Return the [X, Y] coordinate for the center point of the cell that contains the specified text.  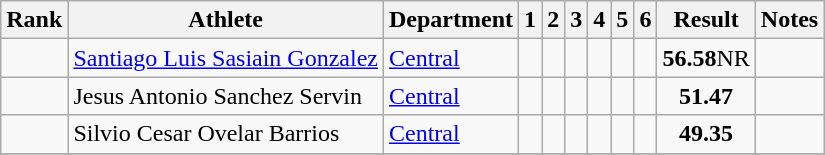
Rank [34, 20]
Athlete [226, 20]
4 [600, 20]
56.58NR [706, 58]
Silvio Cesar Ovelar Barrios [226, 134]
Santiago Luis Sasiain Gonzalez [226, 58]
3 [576, 20]
1 [530, 20]
Department [452, 20]
2 [554, 20]
51.47 [706, 96]
Jesus Antonio Sanchez Servin [226, 96]
Result [706, 20]
5 [622, 20]
49.35 [706, 134]
6 [646, 20]
Notes [789, 20]
